Provide the [X, Y] coordinate of the cell's center where the given text is located.  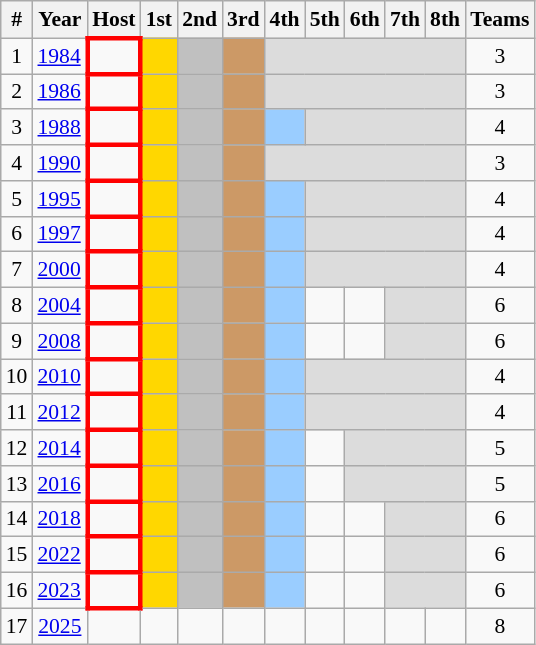
11 [17, 413]
7 [17, 270]
1997 [60, 234]
1988 [60, 128]
6th [365, 20]
16 [17, 591]
Host [114, 20]
2023 [60, 591]
1990 [60, 163]
8th [445, 20]
2000 [60, 270]
2025 [60, 626]
7th [405, 20]
15 [17, 555]
2022 [60, 555]
1st [160, 20]
1 [17, 56]
2016 [60, 484]
9 [17, 341]
13 [17, 484]
2 [17, 92]
4th [285, 20]
2018 [60, 519]
Teams [500, 20]
5th [325, 20]
14 [17, 519]
# [17, 20]
1986 [60, 92]
10 [17, 377]
2014 [60, 448]
Year [60, 20]
12 [17, 448]
17 [17, 626]
2nd [200, 20]
2012 [60, 413]
2008 [60, 341]
1984 [60, 56]
2010 [60, 377]
2004 [60, 306]
1995 [60, 199]
3rd [244, 20]
